Search for the cell housing the specified text and yield its (X, Y) center coordinate. 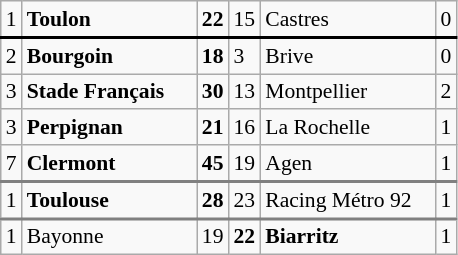
Bayonne (110, 237)
18 (213, 56)
Toulouse (110, 200)
23 (245, 200)
Brive (348, 56)
Montpellier (348, 92)
Perpignan (110, 128)
Clermont (110, 163)
Bourgoin (110, 56)
Toulon (110, 19)
Stade Français (110, 92)
Biarritz (348, 237)
15 (245, 19)
16 (245, 128)
30 (213, 92)
28 (213, 200)
13 (245, 92)
Racing Métro 92 (348, 200)
La Rochelle (348, 128)
Castres (348, 19)
7 (12, 163)
21 (213, 128)
Agen (348, 163)
45 (213, 163)
